Provide the (x, y) coordinate of the cell's center where the given text is located.  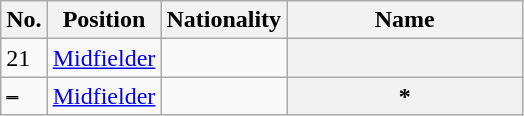
* (405, 96)
No. (24, 20)
Nationality (224, 20)
21 (24, 58)
Position (104, 20)
– (24, 96)
Name (405, 20)
